Extract the [x, y] coordinate from the center of the cell holding the provided text.  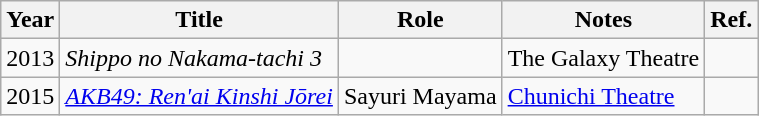
2015 [30, 96]
Chunichi Theatre [604, 96]
Sayuri Mayama [420, 96]
Ref. [732, 20]
Title [200, 20]
The Galaxy Theatre [604, 58]
Year [30, 20]
AKB49: Ren'ai Kinshi Jōrei [200, 96]
2013 [30, 58]
Role [420, 20]
Shippo no Nakama-tachi 3 [200, 58]
Notes [604, 20]
